From the cell containing the given text, extract its center point as [X, Y] coordinate. 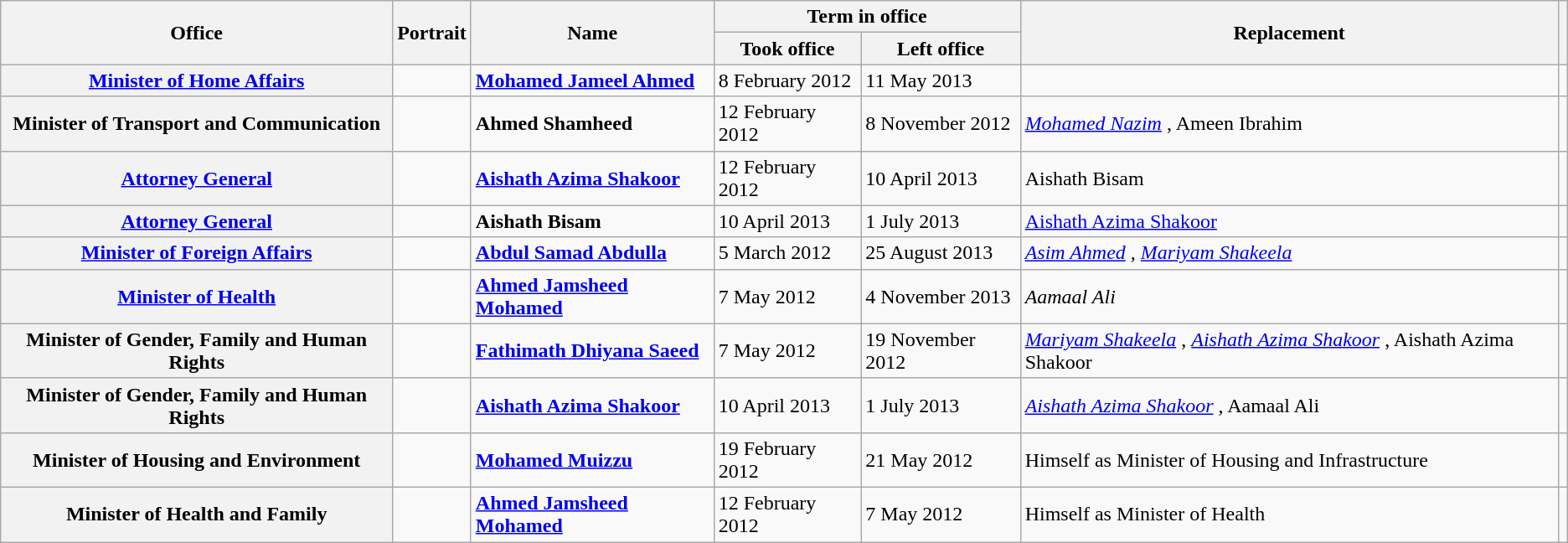
Mohamed Muizzu [592, 459]
Office [197, 33]
Minister of Housing and Environment [197, 459]
25 August 2013 [941, 253]
Aamaal Ali [1289, 297]
Minister of Home Affairs [197, 80]
8 November 2012 [941, 124]
Himself as Minister of Health [1289, 515]
Took office [787, 49]
11 May 2013 [941, 80]
Abdul Samad Abdulla [592, 253]
Mariyam Shakeela , Aishath Azima Shakoor , Aishath Azima Shakoor [1289, 350]
Minister of Health and Family [197, 515]
Name [592, 33]
19 November 2012 [941, 350]
Term in office [867, 17]
19 February 2012 [787, 459]
4 November 2013 [941, 297]
8 February 2012 [787, 80]
Mohamed Jameel Ahmed [592, 80]
Minister of Health [197, 297]
5 March 2012 [787, 253]
Ahmed Shamheed [592, 124]
Himself as Minister of Housing and Infrastructure [1289, 459]
Replacement [1289, 33]
Left office [941, 49]
21 May 2012 [941, 459]
Asim Ahmed , Mariyam Shakeela [1289, 253]
Mohamed Nazim , Ameen Ibrahim [1289, 124]
Fathimath Dhiyana Saeed [592, 350]
Portrait [432, 33]
Minister of Foreign Affairs [197, 253]
Minister of Transport and Communication [197, 124]
Aishath Azima Shakoor , Aamaal Ali [1289, 406]
